Provide the (x, y) coordinate of the cell's center where the given text is located.  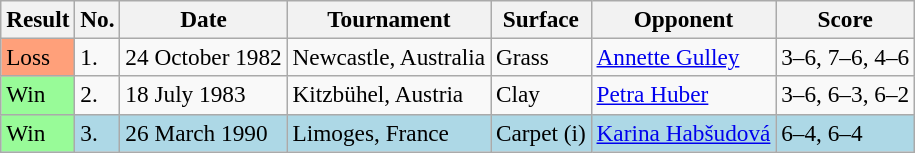
Tournament (388, 19)
Score (846, 19)
3–6, 6–3, 6–2 (846, 95)
Annette Gulley (684, 57)
Opponent (684, 19)
No. (98, 19)
18 July 1983 (204, 95)
1. (98, 57)
26 March 1990 (204, 133)
Clay (542, 95)
Limoges, France (388, 133)
2. (98, 95)
Petra Huber (684, 95)
6–4, 6–4 (846, 133)
Karina Habšudová (684, 133)
Grass (542, 57)
Carpet (i) (542, 133)
Surface (542, 19)
Date (204, 19)
Newcastle, Australia (388, 57)
3. (98, 133)
24 October 1982 (204, 57)
3–6, 7–6, 4–6 (846, 57)
Kitzbühel, Austria (388, 95)
Result (38, 19)
Loss (38, 57)
